Locate the cell with the specified text and output its (x, y) center coordinate. 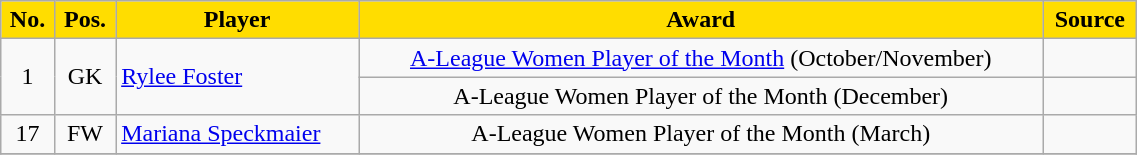
1 (28, 77)
A-League Women Player of the Month (December) (701, 96)
Player (238, 20)
GK (84, 77)
17 (28, 134)
No. (28, 20)
Source (1090, 20)
Mariana Speckmaier (238, 134)
Rylee Foster (238, 77)
FW (84, 134)
Award (701, 20)
Pos. (84, 20)
A-League Women Player of the Month (October/November) (701, 58)
A-League Women Player of the Month (March) (701, 134)
